Return (X, Y) of the center of cell containing provided text 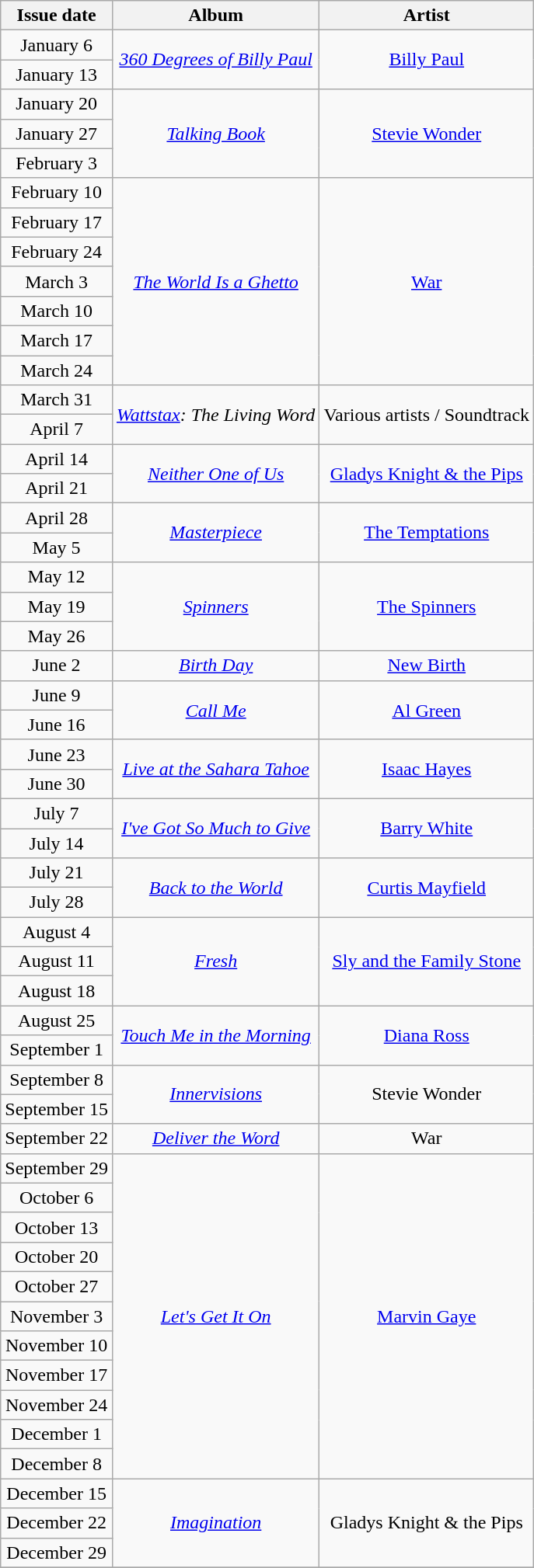
December 29 (57, 1552)
September 1 (57, 1050)
June 9 (57, 695)
Album (215, 16)
December 15 (57, 1493)
Various artists / Soundtrack (427, 415)
September 29 (57, 1168)
June 30 (57, 784)
December 1 (57, 1434)
September 15 (57, 1109)
January 13 (57, 75)
Artist (427, 16)
March 10 (57, 311)
The Temptations (427, 533)
January 6 (57, 45)
I've Got So Much to Give (215, 828)
Billy Paul (427, 60)
August 11 (57, 961)
November 17 (57, 1375)
March 24 (57, 370)
Live at the Sahara Tahoe (215, 769)
June 16 (57, 725)
July 14 (57, 843)
July 7 (57, 813)
Barry White (427, 828)
New Birth (427, 666)
November 10 (57, 1346)
360 Degrees of Billy Paul (215, 60)
November 3 (57, 1316)
April 28 (57, 518)
Wattstax: The Living Word (215, 415)
Neither One of Us (215, 474)
Diana Ross (427, 1035)
March 31 (57, 400)
July 21 (57, 873)
Birth Day (215, 666)
Talking Book (215, 134)
August 18 (57, 991)
Touch Me in the Morning (215, 1035)
Curtis Mayfield (427, 888)
The Spinners (427, 607)
October 13 (57, 1227)
Al Green (427, 710)
Spinners (215, 607)
Call Me (215, 710)
March 3 (57, 281)
Back to the World (215, 888)
January 20 (57, 104)
Innervisions (215, 1094)
May 5 (57, 548)
Fresh (215, 961)
October 20 (57, 1257)
November 24 (57, 1405)
January 27 (57, 134)
June 2 (57, 666)
April 21 (57, 488)
August 25 (57, 1020)
March 17 (57, 340)
Deliver the Word (215, 1139)
September 22 (57, 1139)
May 19 (57, 607)
Sly and the Family Stone (427, 961)
May 26 (57, 636)
Masterpiece (215, 533)
December 22 (57, 1523)
May 12 (57, 577)
July 28 (57, 902)
February 10 (57, 193)
The World Is a Ghetto (215, 281)
October 6 (57, 1198)
February 3 (57, 163)
September 8 (57, 1080)
February 17 (57, 222)
February 24 (57, 252)
Issue date (57, 16)
Imagination (215, 1523)
August 4 (57, 932)
April 14 (57, 459)
Isaac Hayes (427, 769)
October 27 (57, 1286)
Let's Get It On (215, 1316)
June 23 (57, 754)
December 8 (57, 1464)
Marvin Gaye (427, 1316)
April 7 (57, 429)
